Scan for the cell matching the given text and deliver its [x, y] coordinate at center. 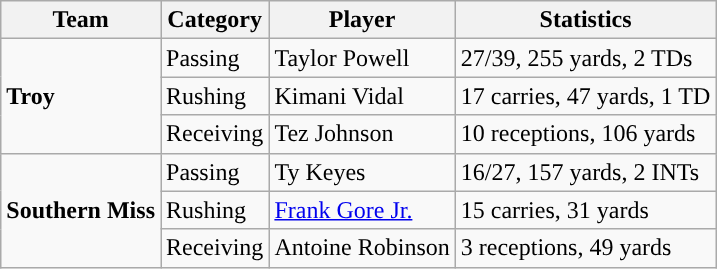
Kimani Vidal [362, 96]
16/27, 157 yards, 2 INTs [586, 172]
15 carries, 31 yards [586, 210]
Statistics [586, 20]
Taylor Powell [362, 58]
Category [214, 20]
Team [81, 20]
Southern Miss [81, 210]
Ty Keyes [362, 172]
Tez Johnson [362, 134]
Player [362, 20]
Antoine Robinson [362, 248]
10 receptions, 106 yards [586, 134]
27/39, 255 yards, 2 TDs [586, 58]
Frank Gore Jr. [362, 210]
17 carries, 47 yards, 1 TD [586, 96]
3 receptions, 49 yards [586, 248]
Troy [81, 96]
